Output the [X, Y] coordinate of the center of the cell containing the given text.  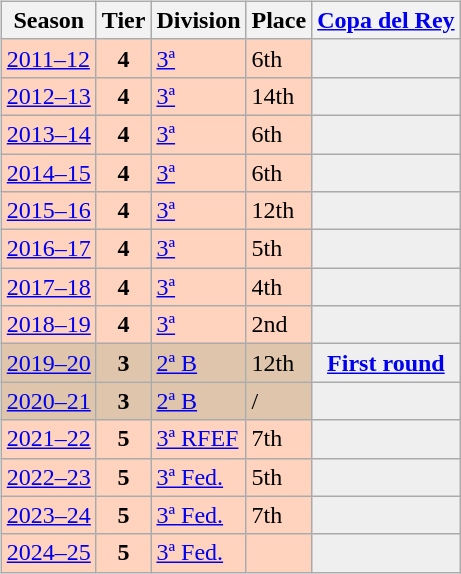
Copa del Rey [386, 20]
2021–22 [48, 439]
2013–14 [48, 134]
2011–12 [48, 58]
Tier [124, 20]
2023–24 [48, 515]
2018–19 [48, 325]
2022–23 [48, 477]
3ª RFEF [198, 439]
2nd [279, 325]
Place [279, 20]
14th [279, 96]
First round [386, 363]
2024–25 [48, 553]
Season [48, 20]
/ [279, 401]
2014–15 [48, 173]
2016–17 [48, 249]
Division [198, 20]
4th [279, 287]
2020–21 [48, 401]
2015–16 [48, 211]
2012–13 [48, 96]
2019–20 [48, 363]
2017–18 [48, 287]
